Return (X, Y) of the center of cell containing provided text 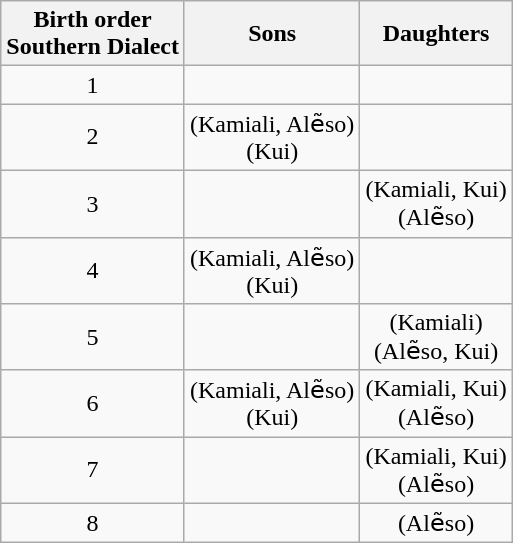
3 (93, 204)
(Kamiali) (Alẽso, Kui) (436, 338)
6 (93, 404)
4 (93, 270)
8 (93, 523)
(Alẽso) (436, 523)
1 (93, 85)
Birth orderSouthern Dialect (93, 34)
5 (93, 338)
Daughters (436, 34)
2 (93, 138)
Sons (272, 34)
7 (93, 470)
